Identify which cell holds the provided text, then report its [x, y] central coordinate. 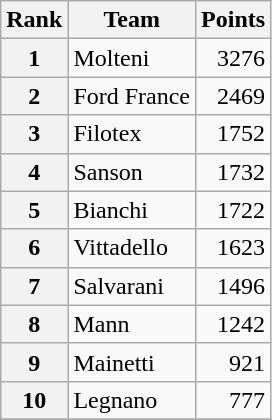
5 [34, 210]
Filotex [132, 134]
2 [34, 96]
921 [234, 362]
1242 [234, 324]
Mainetti [132, 362]
1623 [234, 248]
6 [34, 248]
Team [132, 20]
Legnano [132, 400]
4 [34, 172]
3276 [234, 58]
Salvarani [132, 286]
7 [34, 286]
1732 [234, 172]
777 [234, 400]
Ford France [132, 96]
8 [34, 324]
Molteni [132, 58]
Rank [34, 20]
Points [234, 20]
Mann [132, 324]
1752 [234, 134]
10 [34, 400]
9 [34, 362]
1496 [234, 286]
1 [34, 58]
Bianchi [132, 210]
Sanson [132, 172]
3 [34, 134]
1722 [234, 210]
2469 [234, 96]
Vittadello [132, 248]
